From the cell containing the given text, extract its center point as (X, Y) coordinate. 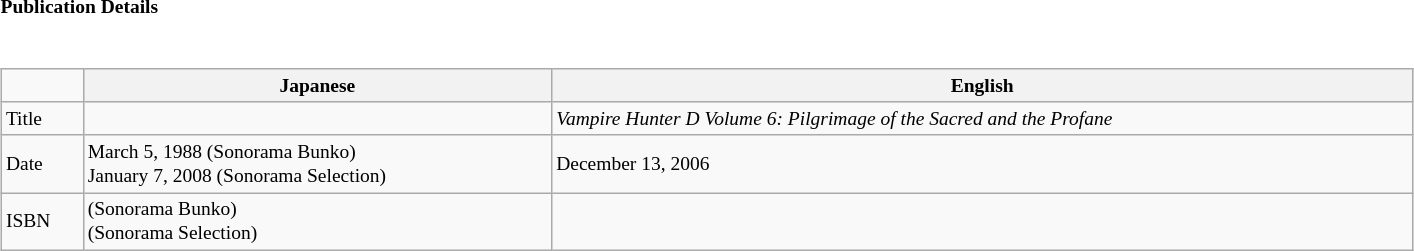
ISBN (42, 222)
Japanese (318, 86)
March 5, 1988 (Sonorama Bunko)January 7, 2008 (Sonorama Selection) (318, 164)
(Sonorama Bunko) (Sonorama Selection) (318, 222)
Title (42, 118)
Date (42, 164)
December 13, 2006 (982, 164)
English (982, 86)
Vampire Hunter D Volume 6: Pilgrimage of the Sacred and the Profane (982, 118)
